Pinpoint the cell where the given text exists, returning its [X, Y] midpoint coordinate. 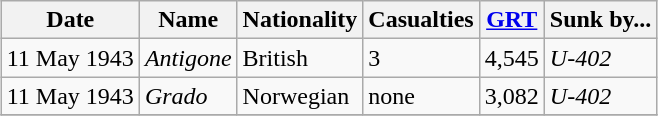
Grado [188, 96]
Antigone [188, 58]
British [300, 58]
none [421, 96]
4,545 [512, 58]
Name [188, 20]
Sunk by... [600, 20]
GRT [512, 20]
Norwegian [300, 96]
3 [421, 58]
Nationality [300, 20]
Date [70, 20]
3,082 [512, 96]
Casualties [421, 20]
